From the cell containing the given text, extract its center point as [X, Y] coordinate. 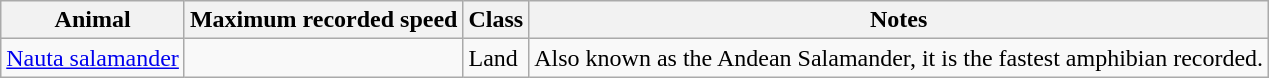
Class [496, 20]
Land [496, 58]
Maximum recorded speed [324, 20]
Animal [93, 20]
Notes [899, 20]
Also known as the Andean Salamander, it is the fastest amphibian recorded. [899, 58]
Nauta salamander [93, 58]
